Locate the cell with the specified text and output its [x, y] center coordinate. 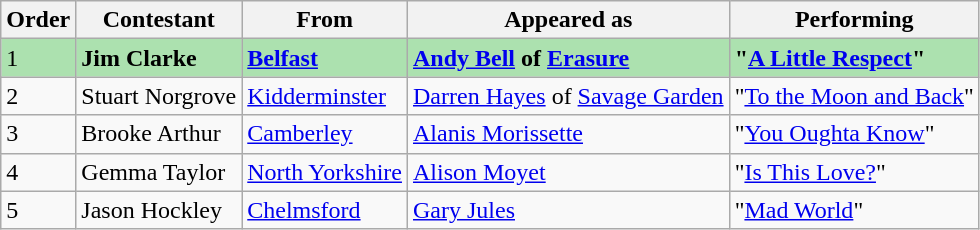
"A Little Respect" [854, 58]
Alanis Morissette [568, 134]
"Is This Love?" [854, 172]
Gemma Taylor [159, 172]
Kidderminster [325, 96]
4 [38, 172]
1 [38, 58]
From [325, 20]
Camberley [325, 134]
Appeared as [568, 20]
Brooke Arthur [159, 134]
Jason Hockley [159, 210]
Darren Hayes of Savage Garden [568, 96]
Performing [854, 20]
"You Oughta Know" [854, 134]
Jim Clarke [159, 58]
Gary Jules [568, 210]
"Mad World" [854, 210]
Order [38, 20]
2 [38, 96]
5 [38, 210]
Alison Moyet [568, 172]
Chelmsford [325, 210]
Stuart Norgrove [159, 96]
North Yorkshire [325, 172]
Belfast [325, 58]
Andy Bell of Erasure [568, 58]
3 [38, 134]
"To the Moon and Back" [854, 96]
Contestant [159, 20]
